Pinpoint the cell where the given text exists, returning its [x, y] midpoint coordinate. 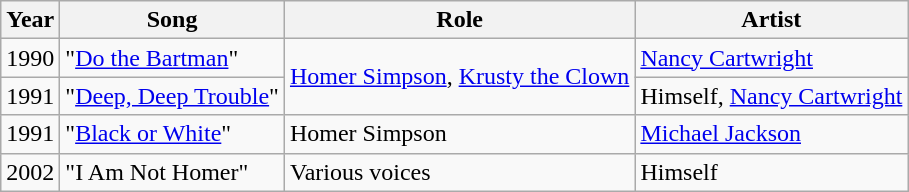
Nancy Cartwright [772, 58]
Artist [772, 20]
2002 [30, 172]
"Deep, Deep Trouble" [172, 96]
Himself, Nancy Cartwright [772, 96]
"I Am Not Homer" [172, 172]
Homer Simpson [459, 134]
Homer Simpson, Krusty the Clown [459, 77]
"Black or White" [172, 134]
Year [30, 20]
"Do the Bartman" [172, 58]
1990 [30, 58]
Michael Jackson [772, 134]
Various voices [459, 172]
Role [459, 20]
Song [172, 20]
Himself [772, 172]
